Find where the given text appears and provide that cell's center as [X, Y] coordinate. 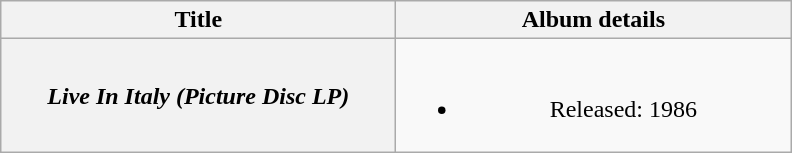
Album details [594, 20]
Title [198, 20]
Released: 1986 [594, 96]
Live In Italy (Picture Disc LP) [198, 96]
